Extract the [X, Y] coordinate from the center of the cell holding the provided text.  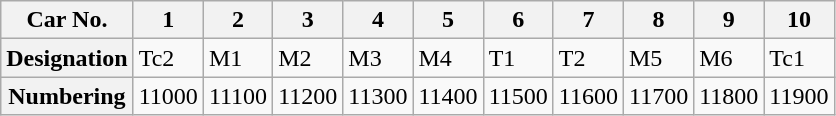
11700 [658, 96]
6 [518, 20]
11000 [168, 96]
3 [308, 20]
T2 [588, 58]
10 [799, 20]
M5 [658, 58]
M4 [448, 58]
11300 [378, 96]
5 [448, 20]
11100 [238, 96]
M2 [308, 58]
8 [658, 20]
Tc2 [168, 58]
Numbering [67, 96]
7 [588, 20]
M1 [238, 58]
11800 [729, 96]
1 [168, 20]
9 [729, 20]
11400 [448, 96]
M3 [378, 58]
T1 [518, 58]
4 [378, 20]
Car No. [67, 20]
11200 [308, 96]
Designation [67, 58]
11900 [799, 96]
2 [238, 20]
Tc1 [799, 58]
M6 [729, 58]
11500 [518, 96]
11600 [588, 96]
